Detect which cell encompasses the target text, then output its [x, y] center coordinate. 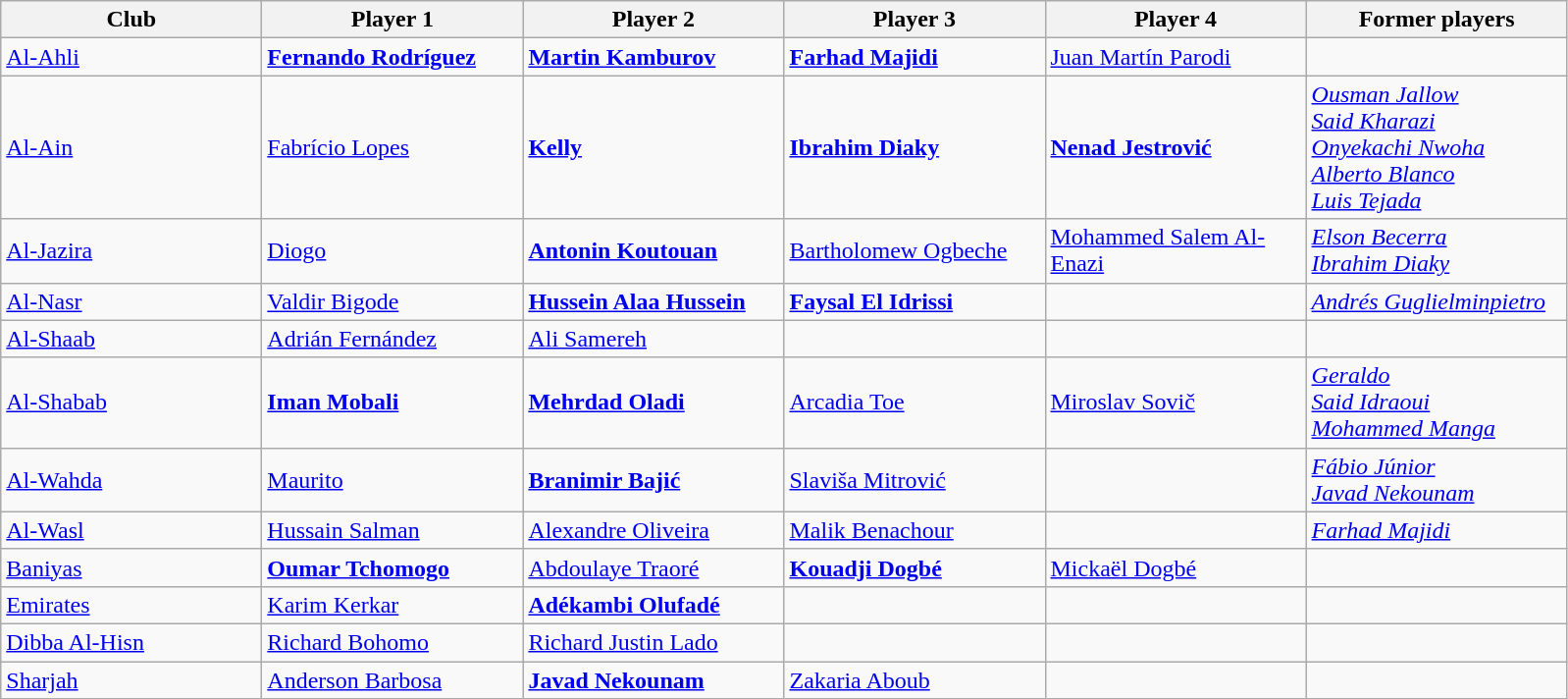
Arcadia Toe [915, 403]
Club [131, 20]
Ali Samereh [653, 339]
Alexandre Oliveira [653, 530]
Al-Jazira [131, 251]
Ousman Jallow Said Kharazi Onyekachi Nwoha Alberto Blanco Luis Tejada [1437, 147]
Sharjah [131, 680]
Adékambi Olufadé [653, 605]
Baniyas [131, 567]
Andrés Guglielminpietro [1437, 301]
Javad Nekounam [653, 680]
Faysal El Idrissi [915, 301]
Mehrdad Oladi [653, 403]
Adrián Fernández [392, 339]
Bartholomew Ogbeche [915, 251]
Al-Shaab [131, 339]
Iman Mobali [392, 403]
Al-Shabab [131, 403]
Juan Martín Parodi [1176, 57]
Ibrahim Diaky [915, 147]
Fernando Rodríguez [392, 57]
Al-Wasl [131, 530]
Richard Justin Lado [653, 642]
Mohammed Salem Al-Enazi [1176, 251]
Nenad Jestrović [1176, 147]
Player 4 [1176, 20]
Al-Nasr [131, 301]
Antonin Koutouan [653, 251]
Mickaël Dogbé [1176, 567]
Valdir Bigode [392, 301]
Al-Ain [131, 147]
Abdoulaye Traoré [653, 567]
Zakaria Aboub [915, 680]
Dibba Al-Hisn [131, 642]
Branimir Bajić [653, 479]
Geraldo Said Idraoui Mohammed Manga [1437, 403]
Richard Bohomo [392, 642]
Maurito [392, 479]
Hussein Alaa Hussein [653, 301]
Player 3 [915, 20]
Kelly [653, 147]
Al-Ahli [131, 57]
Oumar Tchomogo [392, 567]
Miroslav Sovič [1176, 403]
Malik Benachour [915, 530]
Fabrício Lopes [392, 147]
Player 1 [392, 20]
Slaviša Mitrović [915, 479]
Player 2 [653, 20]
Martin Kamburov [653, 57]
Former players [1437, 20]
Hussain Salman [392, 530]
Anderson Barbosa [392, 680]
Karim Kerkar [392, 605]
Diogo [392, 251]
Kouadji Dogbé [915, 567]
Fábio Júnior Javad Nekounam [1437, 479]
Elson Becerra Ibrahim Diaky [1437, 251]
Al-Wahda [131, 479]
Emirates [131, 605]
